Locate the cell with the specified text and output its [X, Y] center coordinate. 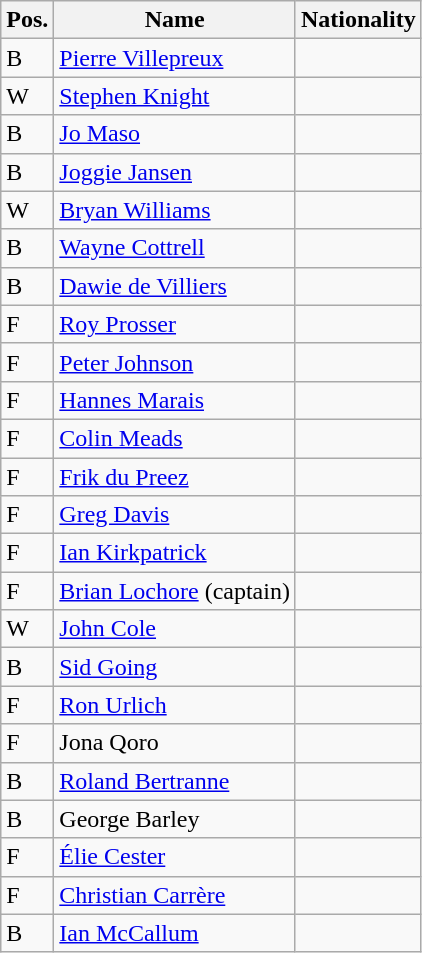
Joggie Jansen [175, 172]
Greg Davis [175, 515]
Peter Johnson [175, 362]
Élie Cester [175, 857]
Christian Carrère [175, 895]
Stephen Knight [175, 96]
Roland Bertranne [175, 781]
Frik du Preez [175, 477]
Ian McCallum [175, 933]
Sid Going [175, 667]
Roy Prosser [175, 324]
Bryan Williams [175, 210]
Nationality [358, 20]
Ron Urlich [175, 705]
George Barley [175, 819]
Jona Qoro [175, 743]
Pos. [28, 20]
Wayne Cottrell [175, 248]
Hannes Marais [175, 400]
Name [175, 20]
John Cole [175, 629]
Ian Kirkpatrick [175, 553]
Pierre Villepreux [175, 58]
Jo Maso [175, 134]
Colin Meads [175, 438]
Dawie de Villiers [175, 286]
Brian Lochore (captain) [175, 591]
